Return the (X, Y) coordinate for the center point of the cell that contains the specified text.  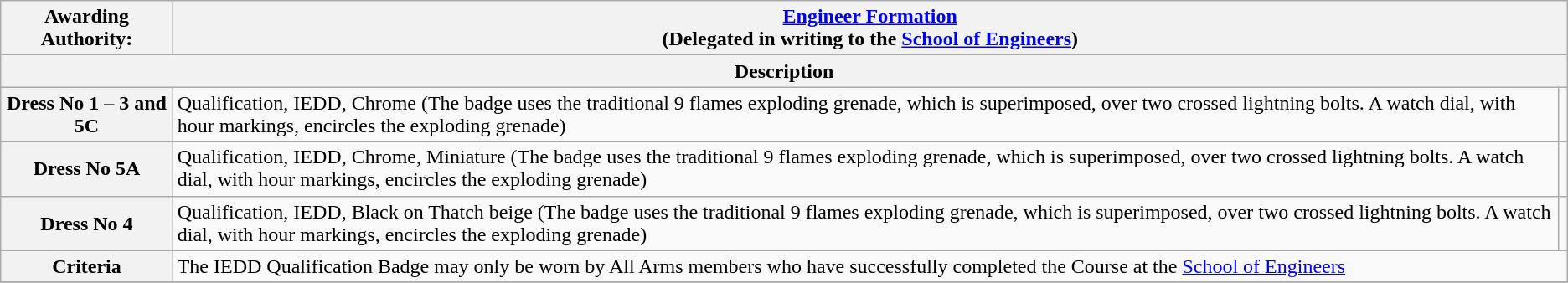
Dress No 5A (87, 169)
The IEDD Qualification Badge may only be worn by All Arms members who have successfully completed the Course at the School of Engineers (869, 266)
Description (784, 71)
Awarding Authority: (87, 28)
Dress No 4 (87, 223)
Criteria (87, 266)
Engineer Formation(Delegated in writing to the School of Engineers) (869, 28)
Dress No 1 – 3 and 5C (87, 114)
